Find where the given text appears and provide that cell's center as [X, Y] coordinate. 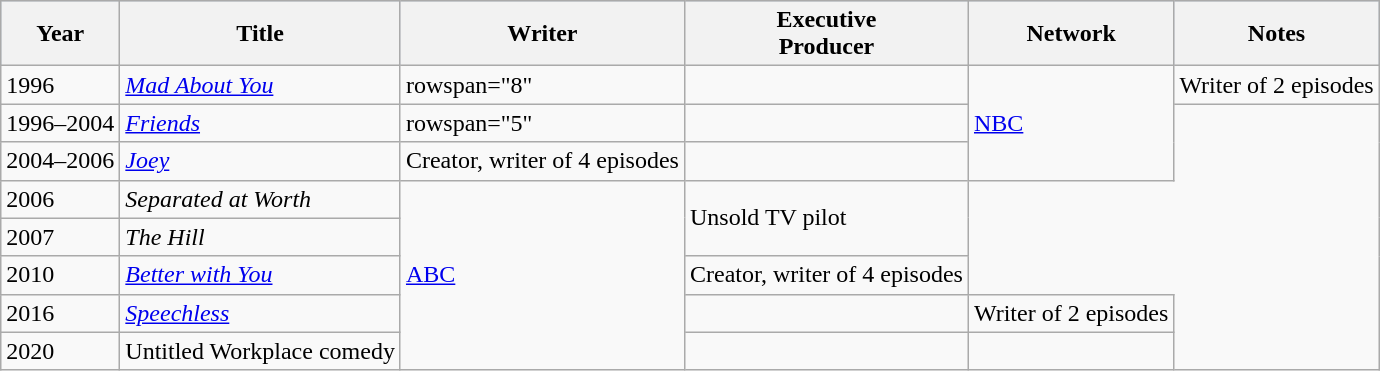
NBC [1070, 123]
1996–2004 [60, 123]
ABC [542, 275]
2020 [60, 351]
Joey [260, 161]
rowspan="8" [542, 85]
2007 [60, 237]
2006 [60, 199]
Network [1070, 34]
1996 [60, 85]
Unsold TV pilot [826, 218]
Speechless [260, 313]
Friends [260, 123]
The Hill [260, 237]
Year [60, 34]
2016 [60, 313]
Mad About You [260, 85]
Writer [542, 34]
Notes [1276, 34]
2010 [60, 275]
Untitled Workplace comedy [260, 351]
Title [260, 34]
2004–2006 [60, 161]
Separated at Worth [260, 199]
Better with You [260, 275]
rowspan="5" [542, 123]
ExecutiveProducer [826, 34]
